Output the (x, y) coordinate of the center of the cell containing the given text.  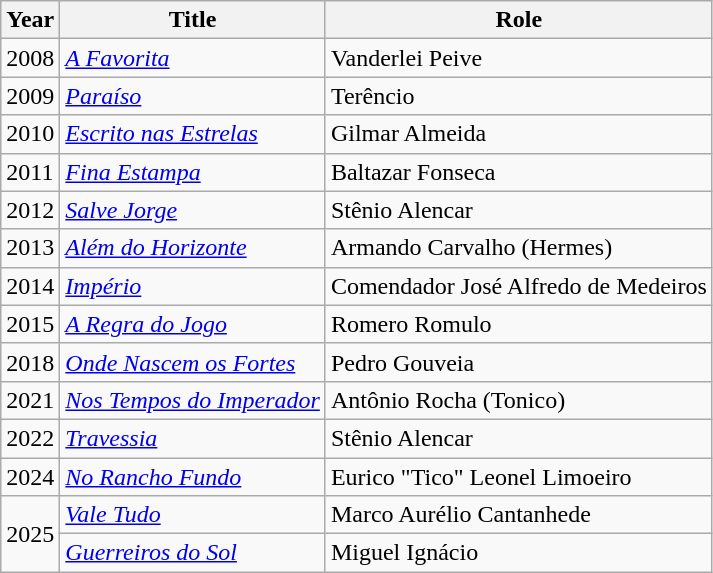
2011 (30, 172)
Salve Jorge (193, 210)
Role (518, 20)
Além do Horizonte (193, 248)
2018 (30, 362)
2012 (30, 210)
A Regra do Jogo (193, 324)
2015 (30, 324)
Guerreiros do Sol (193, 553)
Eurico "Tico" Leonel Limoeiro (518, 477)
Antônio Rocha (Tonico) (518, 400)
Miguel Ignácio (518, 553)
2025 (30, 534)
Gilmar Almeida (518, 134)
2013 (30, 248)
Onde Nascem os Fortes (193, 362)
2021 (30, 400)
Year (30, 20)
Império (193, 286)
Fina Estampa (193, 172)
Baltazar Fonseca (518, 172)
Vanderlei Peive (518, 58)
2010 (30, 134)
Pedro Gouveia (518, 362)
No Rancho Fundo (193, 477)
2022 (30, 438)
2024 (30, 477)
2009 (30, 96)
Armando Carvalho (Hermes) (518, 248)
Title (193, 20)
Comendador José Alfredo de Medeiros (518, 286)
Escrito nas Estrelas (193, 134)
Paraíso (193, 96)
Nos Tempos do Imperador (193, 400)
Vale Tudo (193, 515)
Marco Aurélio Cantanhede (518, 515)
Travessia (193, 438)
2014 (30, 286)
A Favorita (193, 58)
Romero Romulo (518, 324)
Terêncio (518, 96)
2008 (30, 58)
